Search for the cell housing the specified text and yield its (x, y) center coordinate. 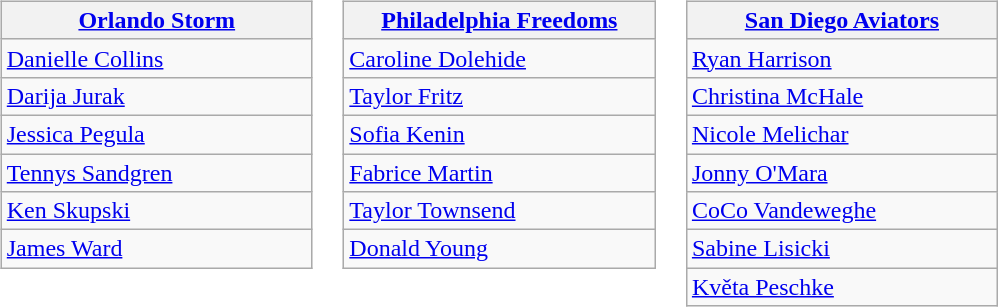
Orlando Storm (156, 20)
Taylor Fritz (500, 96)
Philadelphia Freedoms (500, 20)
Květa Peschke (842, 287)
Taylor Townsend (500, 211)
Donald Young (500, 249)
Nicole Melichar (842, 134)
Christina McHale (842, 96)
Caroline Dolehide (500, 58)
San Diego Aviators (842, 20)
Darija Jurak (156, 96)
Ken Skupski (156, 211)
CoCo Vandeweghe (842, 211)
Jessica Pegula (156, 134)
Tennys Sandgren (156, 173)
James Ward (156, 249)
Ryan Harrison (842, 58)
Danielle Collins (156, 58)
Fabrice Martin (500, 173)
Sofia Kenin (500, 134)
Jonny O'Mara (842, 173)
Sabine Lisicki (842, 249)
